Detect which cell encompasses the target text, then output its [x, y] center coordinate. 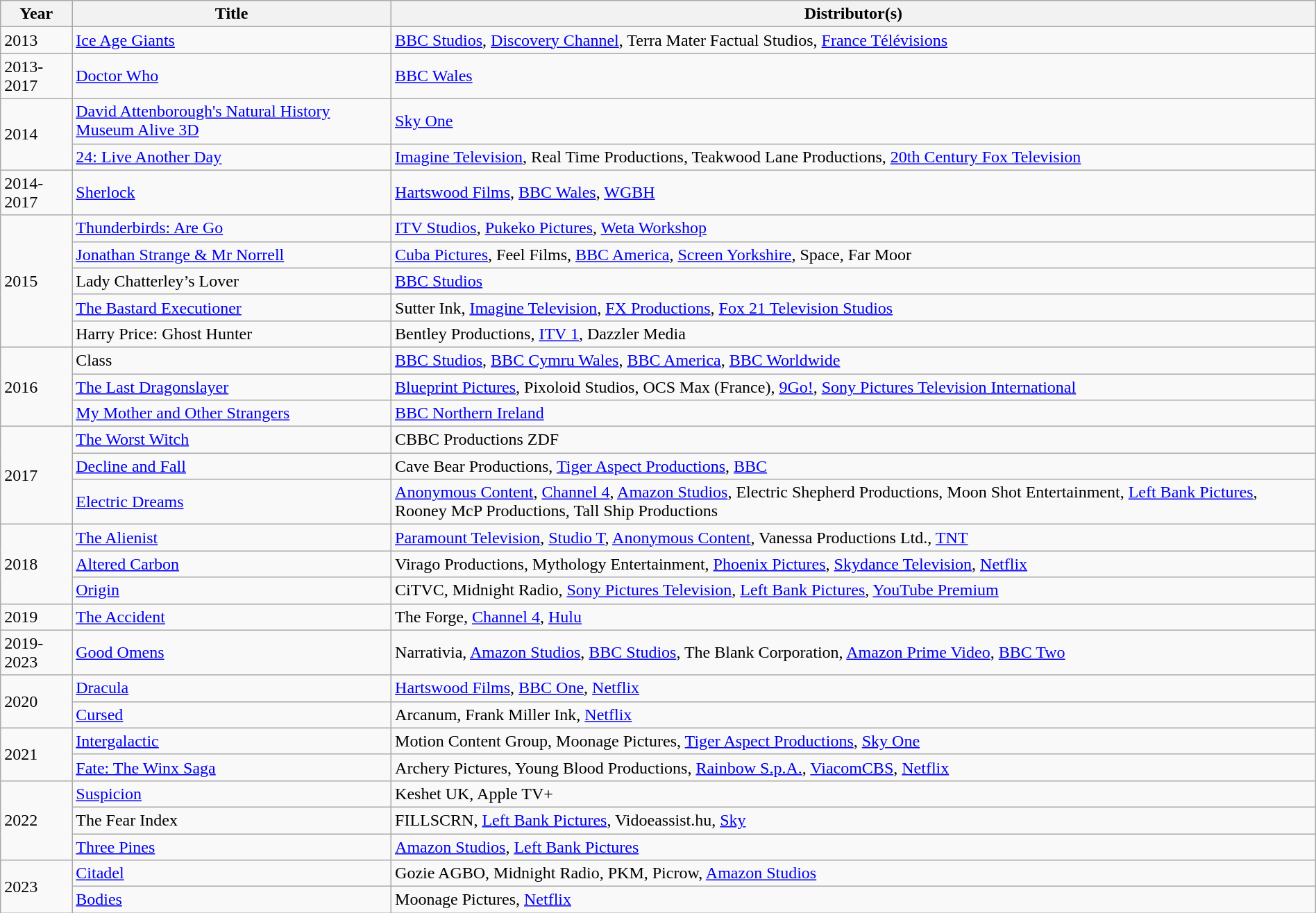
2020 [36, 701]
Title [232, 14]
2013 [36, 40]
Motion Content Group, Moonage Pictures, Tiger Aspect Productions, Sky One [854, 741]
2015 [36, 281]
BBC Studios, Discovery Channel, Terra Mater Factual Studios, France Télévisions [854, 40]
Citadel [232, 873]
My Mother and Other Strangers [232, 413]
Thunderbirds: Are Go [232, 228]
Year [36, 14]
Three Pines [232, 847]
Bodies [232, 900]
Hartswood Films, BBC Wales, WGBH [854, 193]
Cuba Pictures, Feel Films, BBC America, Screen Yorkshire, Space, Far Moor [854, 255]
Imagine Television, Real Time Productions, Teakwood Lane Productions, 20th Century Fox Television [854, 157]
2023 [36, 887]
Virago Productions, Mythology Entertainment, Phoenix Pictures, Skydance Television, Netflix [854, 564]
Lady Chatterley’s Lover [232, 281]
Doctor Who [232, 76]
Fate: The Winx Saga [232, 767]
2014 [36, 135]
The Forge, Channel 4, Hulu [854, 617]
Archery Pictures, Young Blood Productions, Rainbow S.p.A., ViacomCBS, Netflix [854, 767]
Paramount Television, Studio T, Anonymous Content, Vanessa Productions Ltd., TNT [854, 538]
Hartswood Films, BBC One, Netflix [854, 688]
The Fear Index [232, 820]
Jonathan Strange & Mr Norrell [232, 255]
Cave Bear Productions, Tiger Aspect Productions, BBC [854, 466]
Origin [232, 590]
The Last Dragonslayer [232, 386]
2018 [36, 564]
BBC Studios [854, 281]
BBC Northern Ireland [854, 413]
Decline and Fall [232, 466]
Good Omens [232, 652]
Cursed [232, 715]
Bentley Productions, ITV 1, Dazzler Media [854, 334]
Class [232, 360]
Sutter Ink, Imagine Television, FX Productions, Fox 21 Television Studios [854, 307]
The Worst Witch [232, 440]
CiTVC, Midnight Radio, Sony Pictures Television, Left Bank Pictures, YouTube Premium [854, 590]
The Alienist [232, 538]
Ice Age Giants [232, 40]
Suspicion [232, 794]
The Accident [232, 617]
Arcanum, Frank Miller Ink, Netflix [854, 715]
BBC Studios, BBC Cymru Wales, BBC America, BBC Worldwide [854, 360]
Dracula [232, 688]
2022 [36, 820]
2016 [36, 386]
David Attenborough's Natural History Museum Alive 3D [232, 121]
Moonage Pictures, Netflix [854, 900]
BBC Wales [854, 76]
FILLSCRN, Left Bank Pictures, Vidoeassist.hu, Sky [854, 820]
Harry Price: Ghost Hunter [232, 334]
2014-2017 [36, 193]
2021 [36, 754]
Distributor(s) [854, 14]
Amazon Studios, Left Bank Pictures [854, 847]
The Bastard Executioner [232, 307]
2013-2017 [36, 76]
Sherlock [232, 193]
CBBC Productions ZDF [854, 440]
Gozie AGBO, Midnight Radio, PKM, Picrow, Amazon Studios [854, 873]
2019-2023 [36, 652]
2019 [36, 617]
24: Live Another Day [232, 157]
Keshet UK, Apple TV+ [854, 794]
Narrativia, Amazon Studios, BBC Studios, The Blank Corporation, Amazon Prime Video, BBC Two [854, 652]
Blueprint Pictures, Pixoloid Studios, OCS Max (France), 9Go!, Sony Pictures Television International [854, 386]
Altered Carbon [232, 564]
Electric Dreams [232, 502]
2017 [36, 476]
Intergalactic [232, 741]
Sky One [854, 121]
ITV Studios, Pukeko Pictures, Weta Workshop [854, 228]
